For the text-containing cell, return its midpoint in (X, Y) coordinate format. 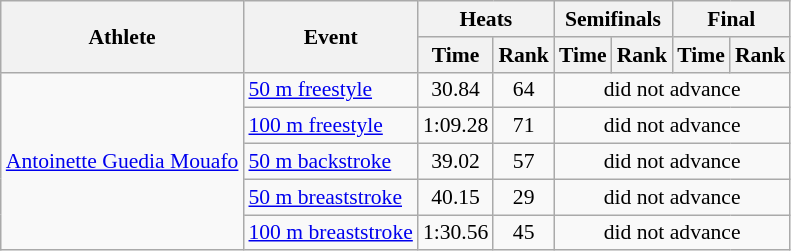
71 (524, 126)
Final (731, 19)
45 (524, 233)
100 m breaststroke (330, 233)
Event (330, 36)
Antoinette Guedia Mouafo (122, 161)
57 (524, 162)
1:09.28 (456, 126)
50 m backstroke (330, 162)
64 (524, 90)
Athlete (122, 36)
Heats (486, 19)
Semifinals (613, 19)
30.84 (456, 90)
29 (524, 197)
1:30.56 (456, 233)
50 m freestyle (330, 90)
50 m breaststroke (330, 197)
40.15 (456, 197)
100 m freestyle (330, 126)
39.02 (456, 162)
